Identify which cell holds the provided text, then report its [x, y] central coordinate. 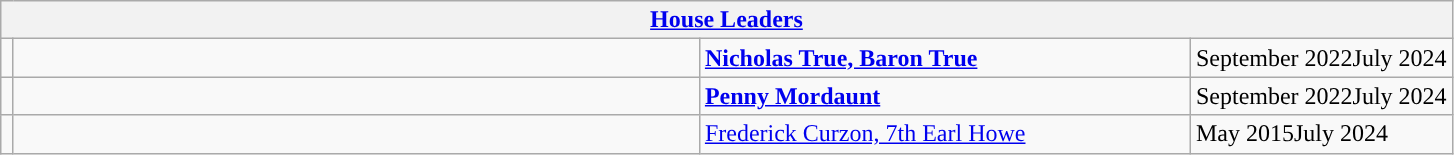
Penny Mordaunt [944, 96]
Frederick Curzon, 7th Earl Howe [944, 134]
House Leaders [726, 20]
Nicholas True, Baron True [944, 58]
May 2015July 2024 [1321, 134]
